Find where the given text appears and provide that cell's center as (X, Y) coordinate. 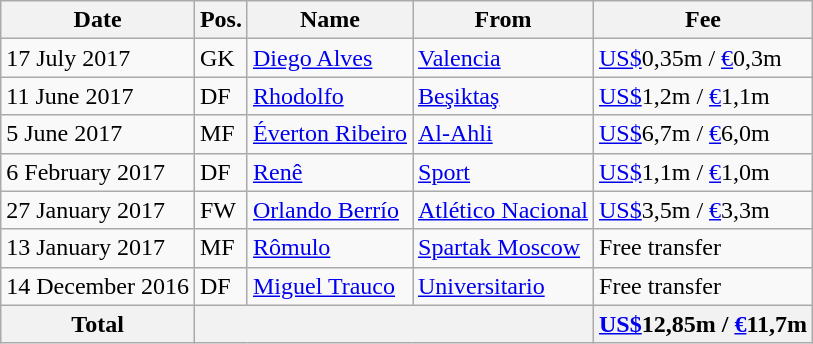
Total (98, 324)
Sport (502, 172)
US$6,7m / €6,0m (704, 134)
6 February 2017 (98, 172)
GK (220, 58)
Orlando Berrío (330, 210)
Rhodolfo (330, 96)
FW (220, 210)
Miguel Trauco (330, 286)
US$3,5m / €3,3m (704, 210)
US$12,85m / €11,7m (704, 324)
From (502, 20)
Pos. (220, 20)
Beşiktaş (502, 96)
14 December 2016 (98, 286)
Universitario (502, 286)
US$1,2m / €1,1m (704, 96)
Name (330, 20)
Atlético Nacional (502, 210)
Renê (330, 172)
17 July 2017 (98, 58)
13 January 2017 (98, 248)
Date (98, 20)
Diego Alves (330, 58)
US$0,35m / €0,3m (704, 58)
27 January 2017 (98, 210)
5 June 2017 (98, 134)
Rômulo (330, 248)
11 June 2017 (98, 96)
Al-Ahli (502, 134)
Spartak Moscow (502, 248)
Éverton Ribeiro (330, 134)
Fee (704, 20)
Valencia (502, 58)
US$1,1m / €1,0m (704, 172)
